Capture the cell that displays the provided text and extract its [X, Y] central coordinate. 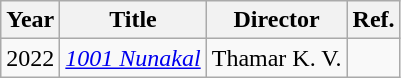
Thamar K. V. [276, 58]
Ref. [374, 20]
Year [30, 20]
1001 Nunakal [133, 58]
Director [276, 20]
Title [133, 20]
2022 [30, 58]
